Pinpoint the cell where the given text exists, returning its [x, y] midpoint coordinate. 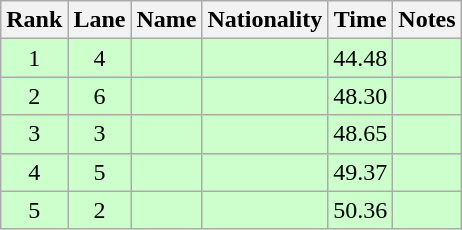
Notes [427, 20]
44.48 [360, 58]
Name [166, 20]
Rank [34, 20]
50.36 [360, 210]
48.65 [360, 134]
48.30 [360, 96]
Time [360, 20]
Nationality [265, 20]
Lane [100, 20]
49.37 [360, 172]
6 [100, 96]
1 [34, 58]
